Extract the (x, y) coordinate from the center of the cell holding the provided text.  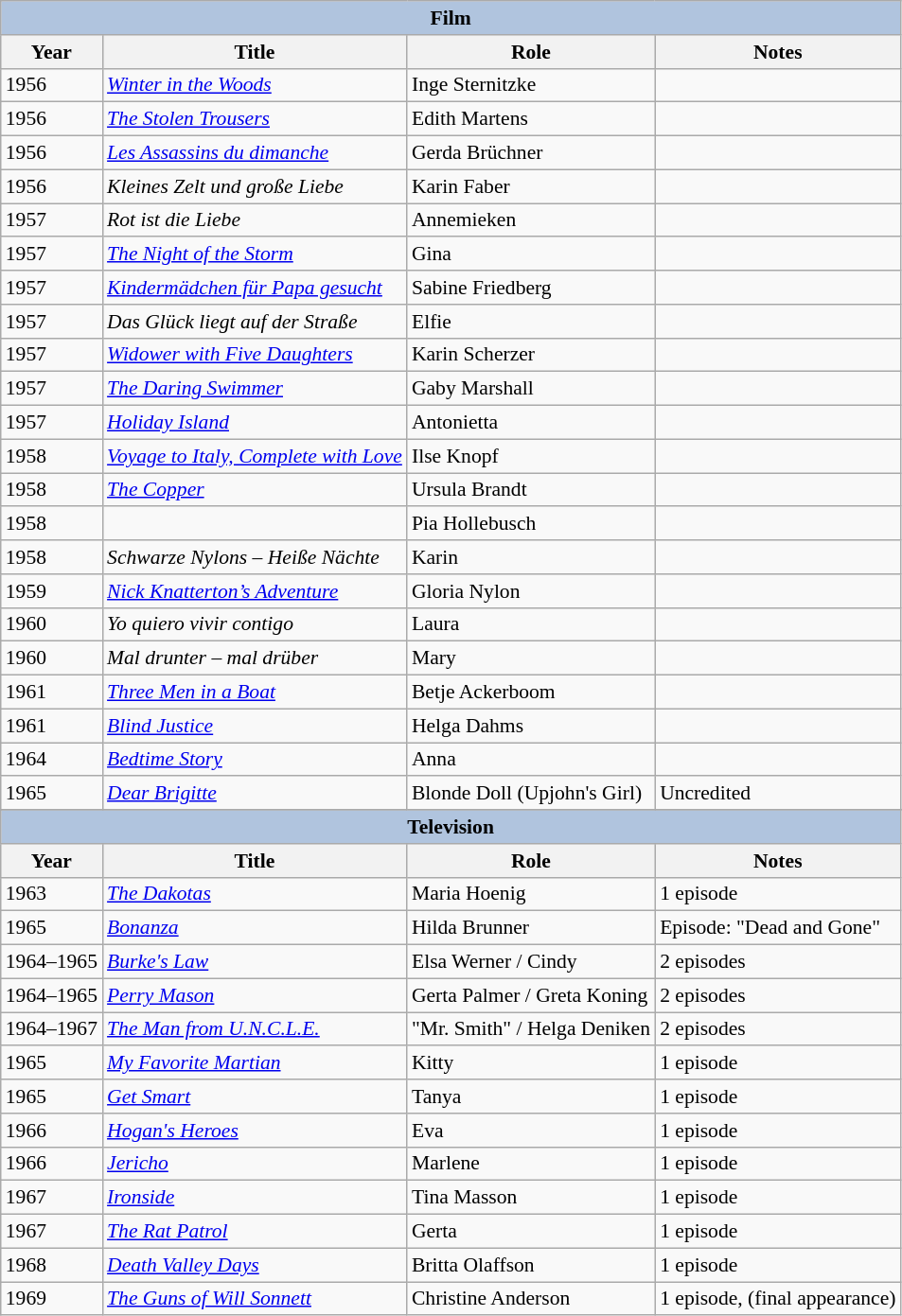
Holiday Island (255, 423)
Ursula Brandt (531, 490)
Mary (531, 658)
Helga Dahms (531, 726)
Episode: "Dead and Gone" (778, 928)
Dear Brigitte (255, 794)
Blind Justice (255, 726)
Perry Mason (255, 995)
The Daring Swimmer (255, 389)
1969 (51, 1299)
Elfie (531, 322)
Burke's Law (255, 962)
Gloria Nylon (531, 591)
Mal drunter – mal drüber (255, 658)
Voyage to Italy, Complete with Love (255, 456)
The Dakotas (255, 894)
Gerta Palmer / Greta Koning (531, 995)
The Stolen Trousers (255, 119)
Rot ist die Liebe (255, 220)
Eva (531, 1131)
Hilda Brunner (531, 928)
1964 (51, 760)
Television (451, 827)
Karin Scherzer (531, 355)
Britta Olaffson (531, 1265)
Edith Martens (531, 119)
Kitty (531, 1063)
Annemieken (531, 220)
The Rat Patrol (255, 1232)
Gerta (531, 1232)
Karin (531, 557)
Get Smart (255, 1097)
Yo quiero vivir contigo (255, 624)
Hogan's Heroes (255, 1131)
Christine Anderson (531, 1299)
"Mr. Smith" / Helga Deniken (531, 1029)
Pia Hollebusch (531, 524)
Inge Sternitzke (531, 85)
Betje Ackerboom (531, 693)
Antonietta (531, 423)
Maria Hoenig (531, 894)
Gaby Marshall (531, 389)
Tanya (531, 1097)
Sabine Friedberg (531, 288)
The Man from U.N.C.L.E. (255, 1029)
Marlene (531, 1164)
1959 (51, 591)
Bedtime Story (255, 760)
The Copper (255, 490)
Ironside (255, 1198)
Das Glück liegt auf der Straße (255, 322)
Kleines Zelt und große Liebe (255, 186)
1 episode, (final appearance) (778, 1299)
Tina Masson (531, 1198)
Three Men in a Boat (255, 693)
Gerda Brüchner (531, 153)
Uncredited (778, 794)
Karin Faber (531, 186)
Kindermädchen für Papa gesucht (255, 288)
1964–1967 (51, 1029)
1968 (51, 1265)
Les Assassins du dimanche (255, 153)
Widower with Five Daughters (255, 355)
Elsa Werner / Cindy (531, 962)
Winter in the Woods (255, 85)
Bonanza (255, 928)
Nick Knatterton’s Adventure (255, 591)
Death Valley Days (255, 1265)
The Night of the Storm (255, 254)
Anna (531, 760)
Blonde Doll (Upjohn's Girl) (531, 794)
Laura (531, 624)
Jericho (255, 1164)
Ilse Knopf (531, 456)
The Guns of Will Sonnett (255, 1299)
1963 (51, 894)
Schwarze Nylons – Heiße Nächte (255, 557)
My Favorite Martian (255, 1063)
Gina (531, 254)
Film (451, 18)
